From the cell containing the given text, extract its center point as (x, y) coordinate. 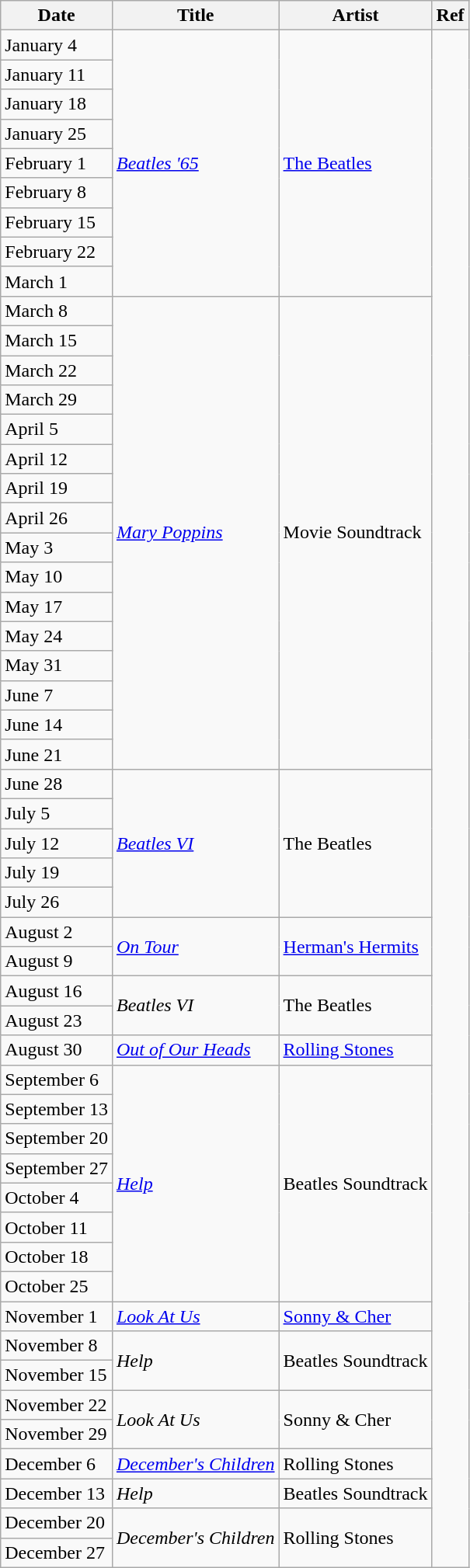
July 5 (57, 813)
June 7 (57, 695)
December 6 (57, 1464)
December 20 (57, 1523)
November 1 (57, 1316)
Artist (356, 16)
November 8 (57, 1346)
Ref (451, 16)
May 31 (57, 666)
May 10 (57, 577)
Date (57, 16)
February 8 (57, 193)
November 15 (57, 1375)
October 18 (57, 1257)
August 30 (57, 1050)
June 28 (57, 784)
On Tour (196, 947)
January 4 (57, 45)
July 12 (57, 843)
Title (196, 16)
January 25 (57, 134)
July 19 (57, 873)
December 27 (57, 1552)
September 20 (57, 1139)
January 18 (57, 104)
June 14 (57, 725)
September 6 (57, 1080)
August 9 (57, 961)
June 21 (57, 754)
August 16 (57, 991)
August 2 (57, 932)
September 13 (57, 1109)
April 26 (57, 518)
Movie Soundtrack (356, 533)
February 22 (57, 252)
May 24 (57, 636)
Beatles '65 (196, 163)
February 1 (57, 163)
April 5 (57, 429)
October 11 (57, 1227)
October 25 (57, 1286)
Herman's Hermits (356, 947)
April 12 (57, 459)
July 26 (57, 902)
November 22 (57, 1405)
September 27 (57, 1168)
January 11 (57, 75)
October 4 (57, 1198)
March 8 (57, 311)
Out of Our Heads (196, 1050)
Mary Poppins (196, 533)
March 1 (57, 281)
April 19 (57, 488)
March 29 (57, 400)
February 15 (57, 222)
May 3 (57, 548)
March 15 (57, 340)
March 22 (57, 370)
December 13 (57, 1493)
May 17 (57, 607)
November 29 (57, 1434)
August 23 (57, 1020)
